For the text-containing cell, return its midpoint in (x, y) coordinate format. 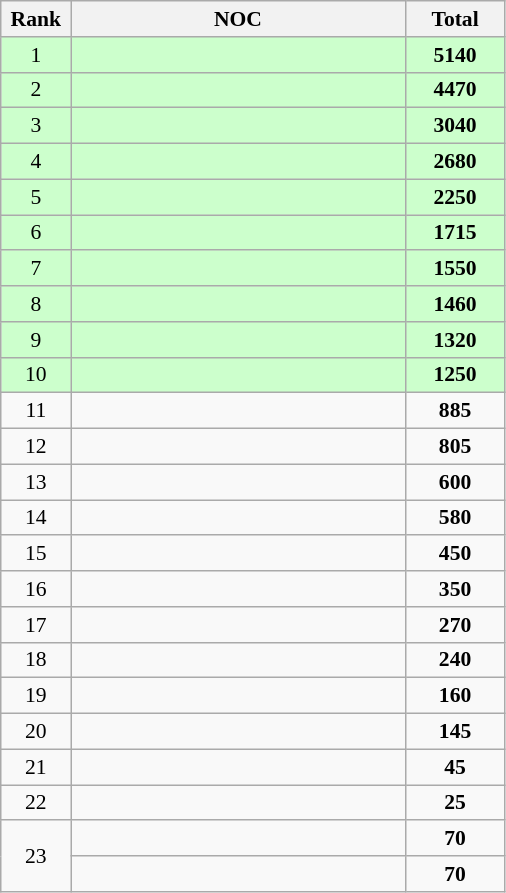
240 (455, 660)
805 (455, 447)
15 (36, 554)
350 (455, 589)
2 (36, 90)
5 (36, 197)
14 (36, 518)
13 (36, 482)
2680 (455, 162)
1320 (455, 340)
2250 (455, 197)
Rank (36, 19)
23 (36, 856)
580 (455, 518)
3040 (455, 126)
22 (36, 803)
8 (36, 304)
6 (36, 233)
20 (36, 732)
18 (36, 660)
12 (36, 447)
1550 (455, 269)
885 (455, 411)
1250 (455, 375)
Total (455, 19)
10 (36, 375)
7 (36, 269)
270 (455, 625)
17 (36, 625)
1715 (455, 233)
450 (455, 554)
4470 (455, 90)
21 (36, 767)
1460 (455, 304)
600 (455, 482)
NOC (238, 19)
9 (36, 340)
1 (36, 55)
11 (36, 411)
5140 (455, 55)
19 (36, 696)
16 (36, 589)
25 (455, 803)
145 (455, 732)
45 (455, 767)
160 (455, 696)
4 (36, 162)
3 (36, 126)
